Detect which cell encompasses the target text, then output its (X, Y) center coordinate. 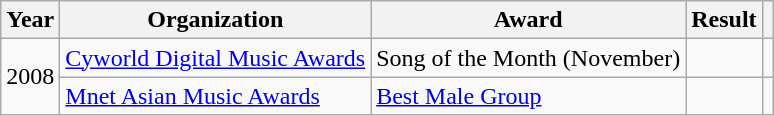
Award (528, 20)
Best Male Group (528, 96)
Cyworld Digital Music Awards (216, 58)
Organization (216, 20)
Mnet Asian Music Awards (216, 96)
2008 (30, 77)
Song of the Month (November) (528, 58)
Year (30, 20)
Result (724, 20)
